Scan for the cell matching the given text and deliver its (x, y) coordinate at center. 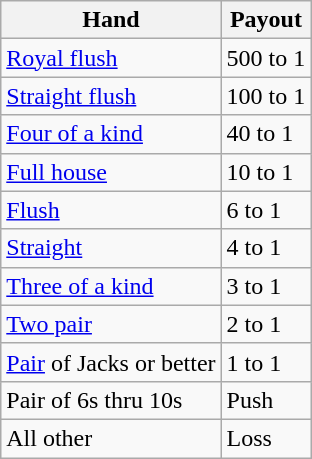
Hand (111, 20)
Straight (111, 248)
Three of a kind (111, 286)
100 to 1 (266, 96)
40 to 1 (266, 134)
Pair of 6s thru 10s (111, 400)
Four of a kind (111, 134)
Royal flush (111, 58)
Pair of Jacks or better (111, 362)
4 to 1 (266, 248)
1 to 1 (266, 362)
Full house (111, 172)
3 to 1 (266, 286)
Loss (266, 438)
Payout (266, 20)
Straight flush (111, 96)
10 to 1 (266, 172)
Push (266, 400)
500 to 1 (266, 58)
Two pair (111, 324)
Flush (111, 210)
2 to 1 (266, 324)
All other (111, 438)
6 to 1 (266, 210)
